Search for the cell housing the specified text and yield its (X, Y) center coordinate. 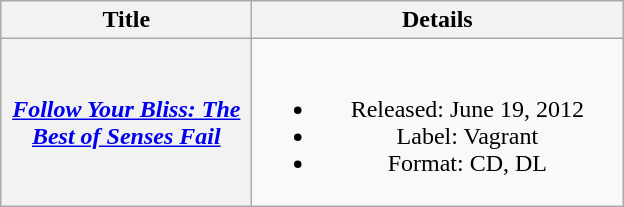
Title (126, 20)
Released: June 19, 2012Label: VagrantFormat: CD, DL (438, 122)
Details (438, 20)
Follow Your Bliss: The Best of Senses Fail (126, 122)
